Identify which cell holds the provided text, then report its [x, y] central coordinate. 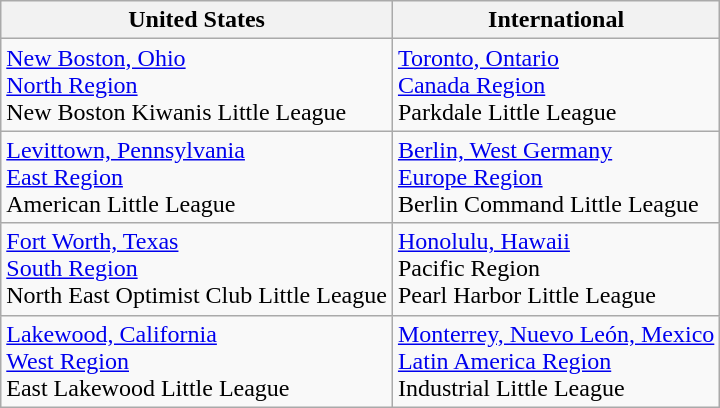
Honolulu, HawaiiPacific RegionPearl Harbor Little League [556, 269]
Levittown, PennsylvaniaEast RegionAmerican Little League [197, 177]
New Boston, OhioNorth RegionNew Boston Kiwanis Little League [197, 85]
Berlin, West GermanyEurope RegionBerlin Command Little League [556, 177]
Fort Worth, TexasSouth RegionNorth East Optimist Club Little League [197, 269]
Toronto, OntarioCanada RegionParkdale Little League [556, 85]
United States [197, 20]
Lakewood, CaliforniaWest RegionEast Lakewood Little League [197, 361]
International [556, 20]
Monterrey, Nuevo León, MexicoLatin America RegionIndustrial Little League [556, 361]
